Return (X, Y) of the center of cell containing provided text 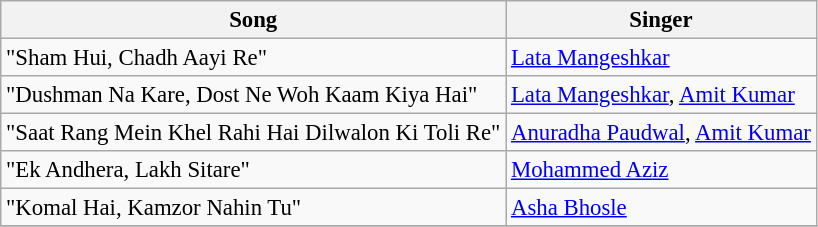
"Dushman Na Kare, Dost Ne Woh Kaam Kiya Hai" (254, 95)
"Komal Hai, Kamzor Nahin Tu" (254, 208)
Asha Bhosle (662, 208)
"Ek Andhera, Lakh Sitare" (254, 170)
"Saat Rang Mein Khel Rahi Hai Dilwalon Ki Toli Re" (254, 133)
Anuradha Paudwal, Amit Kumar (662, 133)
Mohammed Aziz (662, 170)
Song (254, 20)
Lata Mangeshkar, Amit Kumar (662, 95)
Lata Mangeshkar (662, 58)
Singer (662, 20)
"Sham Hui, Chadh Aayi Re" (254, 58)
